Identify which cell holds the provided text, then report its (x, y) central coordinate. 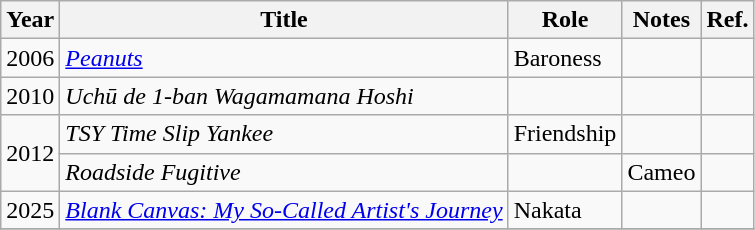
2012 (30, 153)
2006 (30, 58)
2025 (30, 210)
Roadside Fugitive (284, 172)
Baroness (565, 58)
Friendship (565, 134)
TSY Time Slip Yankee (284, 134)
Blank Canvas: My So-Called Artist's Journey (284, 210)
Role (565, 20)
Cameo (662, 172)
Uchū de 1-ban Wagamamana Hoshi (284, 96)
Title (284, 20)
2010 (30, 96)
Nakata (565, 210)
Year (30, 20)
Notes (662, 20)
Peanuts (284, 58)
Ref. (728, 20)
